Detect which cell encompasses the target text, then output its (X, Y) center coordinate. 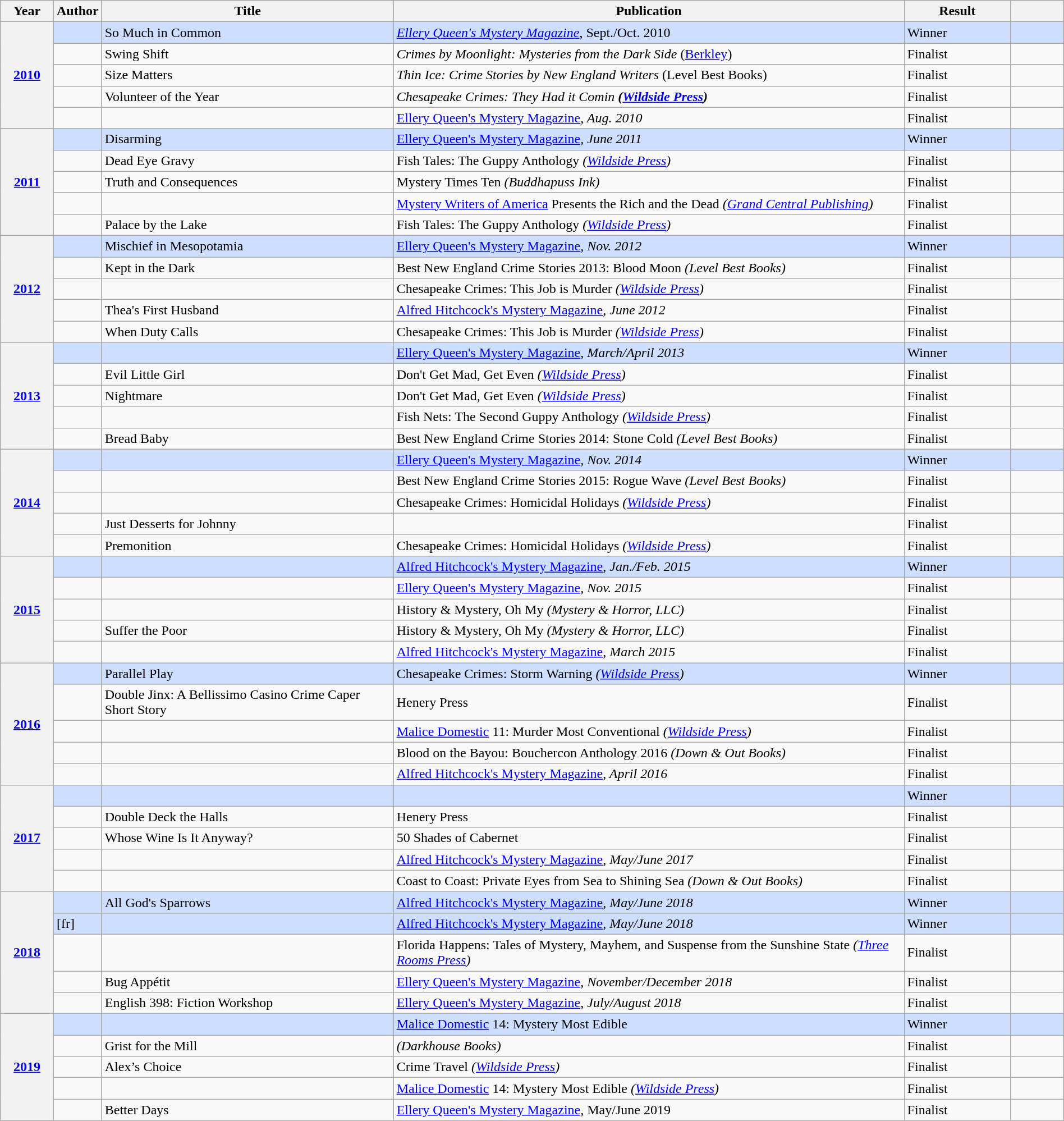
Fish Nets: The Second Guppy Anthology (Wildside Press) (649, 417)
Volunteer of the Year (247, 97)
50 Shades of Cabernet (649, 838)
Alex’s Choice (247, 1067)
Ellery Queen's Mystery Magazine, July/August 2018 (649, 1003)
Year (27, 11)
Crimes by Moonlight: Mysteries from the Dark Side (Berkley) (649, 54)
Alfred Hitchcock's Mystery Magazine, June 2012 (649, 310)
Ellery Queen's Mystery Magazine, Nov. 2014 (649, 460)
Suffer the Poor (247, 631)
Alfred Hitchcock's Mystery Magazine, March 2015 (649, 652)
Ellery Queen's Mystery Magazine, Nov. 2015 (649, 588)
Swing Shift (247, 54)
Ellery Queen's Mystery Magazine, Nov. 2012 (649, 246)
Result (957, 11)
Best New England Crime Stories 2013: Blood Moon (Level Best Books) (649, 268)
Nightmare (247, 396)
Premonition (247, 545)
Coast to Coast: Private Eyes from Sea to Shining Sea (Down & Out Books) (649, 881)
Thea's First Husband (247, 310)
Chesapeake Crimes: They Had it Comin (Wildside Press) (649, 97)
Chesapeake Crimes: Storm Warning (Wildside Press) (649, 674)
Mischief in Mesopotamia (247, 246)
Mystery Times Ten (Buddhapuss Ink) (649, 182)
Bug Appétit (247, 982)
Truth and Consequences (247, 182)
Alfred Hitchcock's Mystery Magazine, April 2016 (649, 774)
2016 (27, 724)
Title (247, 11)
Malice Domestic 14: Mystery Most Edible (649, 1024)
Alfred Hitchcock's Mystery Magazine, May/June 2017 (649, 859)
Ellery Queen's Mystery Magazine, November/December 2018 (649, 982)
Evil Little Girl (247, 374)
Malice Domestic 14: Mystery Most Edible (Wildside Press) (649, 1088)
Disarming (247, 139)
Just Desserts for Johnny (247, 524)
Mystery Writers of America Presents the Rich and the Dead (Grand Central Publishing) (649, 203)
2015 (27, 609)
English 398: Fiction Workshop (247, 1003)
Crime Travel (Wildside Press) (649, 1067)
Best New England Crime Stories 2014: Stone Cold (Level Best Books) (649, 438)
2019 (27, 1067)
Ellery Queen's Mystery Magazine, Aug. 2010 (649, 118)
Blood on the Bayou: Bouchercon Anthology 2016 (Down & Out Books) (649, 753)
2013 (27, 396)
2014 (27, 502)
Thin Ice: Crime Stories by New England Writers (Level Best Books) (649, 75)
Whose Wine Is It Anyway? (247, 838)
Ellery Queen's Mystery Magazine, May/June 2019 (649, 1110)
Parallel Play (247, 674)
Palace by the Lake (247, 225)
2017 (27, 838)
Ellery Queen's Mystery Magazine, Sept./Oct. 2010 (649, 33)
2012 (27, 289)
So Much in Common (247, 33)
Kept in the Dark (247, 268)
[fr] (77, 923)
Best New England Crime Stories 2015: Rogue Wave (Level Best Books) (649, 481)
Malice Domestic 11: Murder Most Conventional (Wildside Press) (649, 731)
Grist for the Mill (247, 1046)
(Darkhouse Books) (649, 1046)
Dead Eye Gravy (247, 161)
When Duty Calls (247, 332)
Florida Happens: Tales of Mystery, Mayhem, and Suspense from the Sunshine State (Three Rooms Press) (649, 952)
Author (77, 11)
2011 (27, 182)
Alfred Hitchcock's Mystery Magazine, Jan./Feb. 2015 (649, 566)
2010 (27, 75)
Publication (649, 11)
Bread Baby (247, 438)
All God's Sparrows (247, 902)
2018 (27, 952)
Ellery Queen's Mystery Magazine, June 2011 (649, 139)
Size Matters (247, 75)
Better Days (247, 1110)
Double Deck the Halls (247, 817)
Double Jinx: A Bellissimo Casino Crime Caper Short Story (247, 703)
Ellery Queen's Mystery Magazine, March/April 2013 (649, 353)
